Pinpoint the cell where the given text exists, returning its (X, Y) midpoint coordinate. 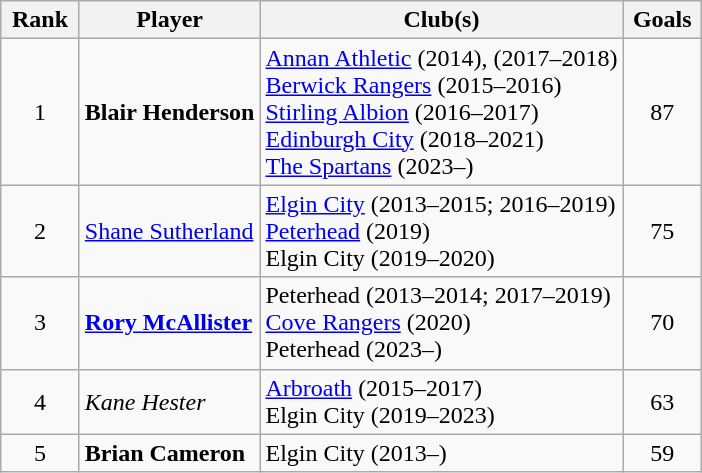
75 (662, 231)
Rory McAllister (170, 323)
87 (662, 112)
Annan Athletic (2014), (2017–2018)Berwick Rangers (2015–2016)Stirling Albion (2016–2017) Edinburgh City (2018–2021) The Spartans (2023–) (442, 112)
Player (170, 20)
59 (662, 453)
1 (40, 112)
Kane Hester (170, 402)
Brian Cameron (170, 453)
Arbroath (2015–2017)Elgin City (2019–2023) (442, 402)
4 (40, 402)
Elgin City (2013–2015; 2016–2019)Peterhead (2019)Elgin City (2019–2020) (442, 231)
5 (40, 453)
Rank (40, 20)
Blair Henderson (170, 112)
2 (40, 231)
3 (40, 323)
Shane Sutherland (170, 231)
Club(s) (442, 20)
70 (662, 323)
63 (662, 402)
Peterhead (2013–2014; 2017–2019)Cove Rangers (2020)Peterhead (2023–) (442, 323)
Elgin City (2013–) (442, 453)
Goals (662, 20)
